Locate the cell with the specified text and output its [X, Y] center coordinate. 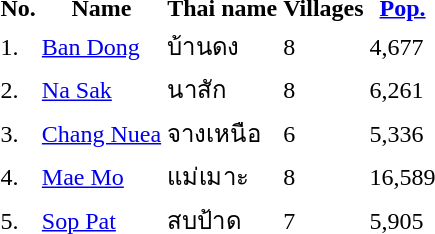
6 [324, 133]
Mae Mo [101, 176]
แม่เมาะ [222, 176]
Na Sak [101, 90]
Chang Nuea [101, 133]
นาสัก [222, 90]
จางเหนือ [222, 133]
Ban Dong [101, 46]
บ้านดง [222, 46]
